From the cell containing the given text, extract its center point as [x, y] coordinate. 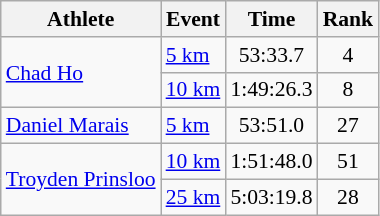
Athlete [81, 19]
Daniel Marais [81, 126]
28 [348, 197]
Rank [348, 19]
Time [271, 19]
Chad Ho [81, 72]
Event [194, 19]
8 [348, 90]
53:33.7 [271, 55]
4 [348, 55]
51 [348, 162]
1:51:48.0 [271, 162]
25 km [194, 197]
5:03:19.8 [271, 197]
53:51.0 [271, 126]
1:49:26.3 [271, 90]
27 [348, 126]
Troyden Prinsloo [81, 180]
